Search for the cell housing the specified text and yield its [x, y] center coordinate. 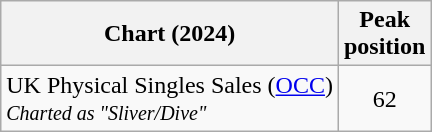
UK Physical Singles Sales (OCC)Charted as "Sliver/Dive" [170, 98]
Chart (2024) [170, 34]
Peakposition [384, 34]
62 [384, 98]
